Extract the [x, y] coordinate from the center of the cell holding the provided text.  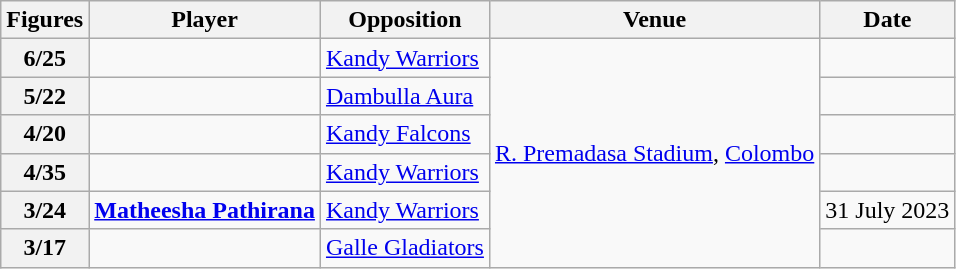
Opposition [404, 20]
Date [888, 20]
Venue [654, 20]
Dambulla Aura [404, 96]
Kandy Falcons [404, 134]
3/17 [45, 248]
3/24 [45, 210]
Player [205, 20]
6/25 [45, 58]
4/35 [45, 172]
5/22 [45, 96]
31 July 2023 [888, 210]
Galle Gladiators [404, 248]
4/20 [45, 134]
R. Premadasa Stadium, Colombo [654, 153]
Matheesha Pathirana [205, 210]
Figures [45, 20]
